For the text-containing cell, return its midpoint in [x, y] coordinate format. 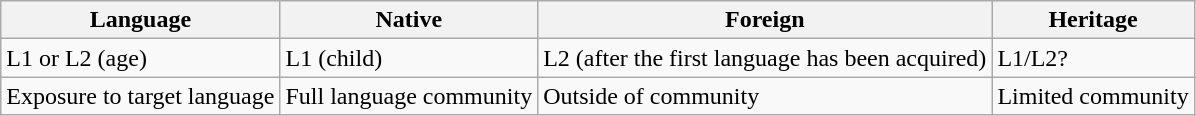
Native [409, 20]
Heritage [1093, 20]
Limited community [1093, 96]
Language [140, 20]
Foreign [765, 20]
Exposure to target language [140, 96]
Full language community [409, 96]
L2 (after the first language has been acquired) [765, 58]
L1 or L2 (age) [140, 58]
L1 (child) [409, 58]
L1/L2? [1093, 58]
Outside of community [765, 96]
